From the cell containing the given text, extract its center point as [x, y] coordinate. 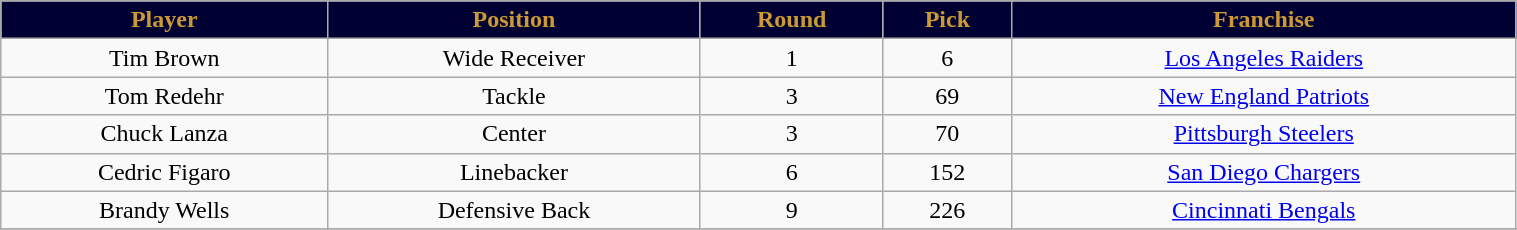
Player [164, 20]
Cedric Figaro [164, 172]
Position [514, 20]
Wide Receiver [514, 58]
Pick [947, 20]
Chuck Lanza [164, 134]
San Diego Chargers [1264, 172]
Brandy Wells [164, 210]
Cincinnati Bengals [1264, 210]
Tackle [514, 96]
69 [947, 96]
Round [792, 20]
New England Patriots [1264, 96]
Pittsburgh Steelers [1264, 134]
Tom Redehr [164, 96]
Center [514, 134]
226 [947, 210]
9 [792, 210]
Franchise [1264, 20]
Linebacker [514, 172]
Tim Brown [164, 58]
Defensive Back [514, 210]
70 [947, 134]
Los Angeles Raiders [1264, 58]
152 [947, 172]
1 [792, 58]
